Capture the cell that displays the provided text and extract its [x, y] central coordinate. 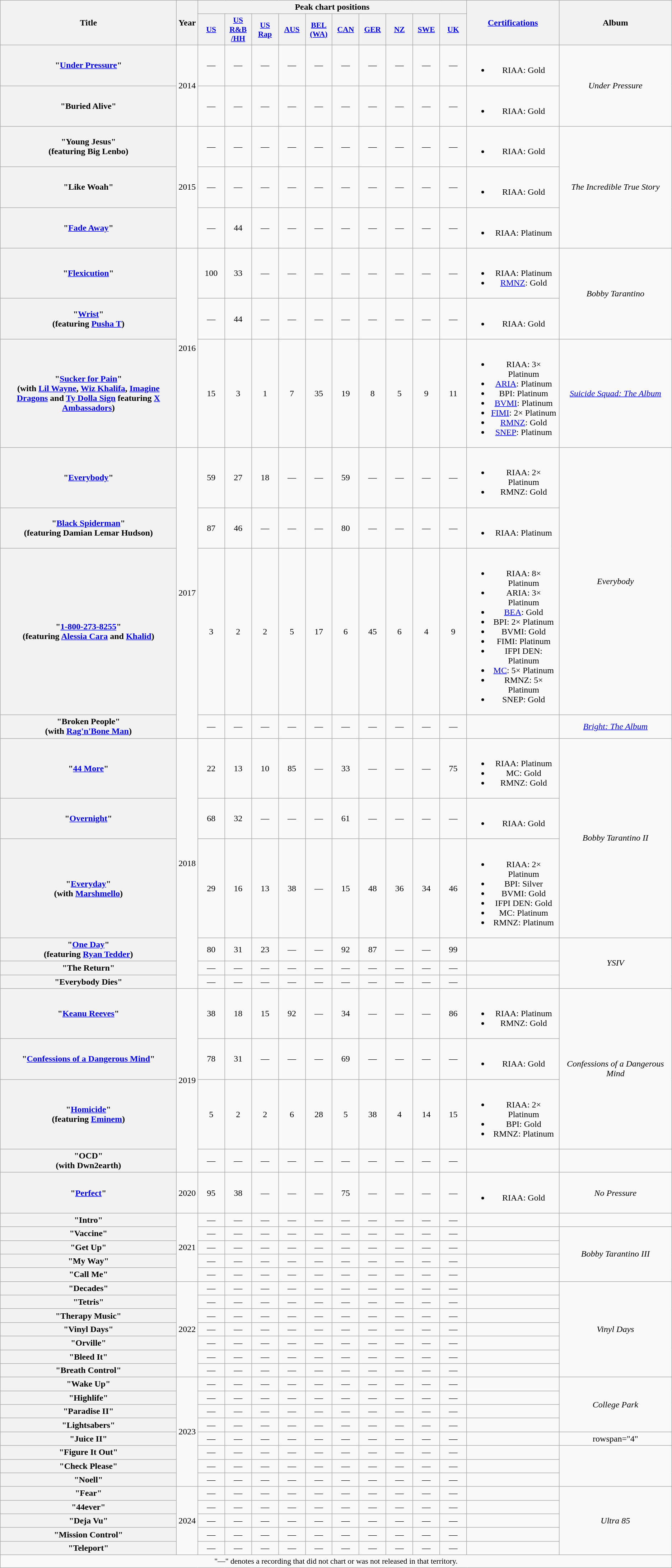
"Everybody Dies" [88, 982]
8 [373, 393]
"Under Pressure" [88, 65]
Peak chart positions [332, 7]
68 [211, 818]
"Juice II" [88, 1439]
16 [238, 888]
"Confessions of a Dangerous Mind" [88, 1059]
"OCD"(with Dwn2earth) [88, 1161]
"Noell" [88, 1480]
CAN [345, 29]
Bobby Tarantino II [615, 838]
"Lightsabers" [88, 1425]
"The Return" [88, 968]
AUS [292, 29]
"Get Up" [88, 1247]
College Park [615, 1405]
"1-800-273-8255"(featuring Alessia Cara and Khalid) [88, 632]
USRap [265, 29]
"Check Please" [88, 1466]
7 [292, 393]
RIAA: 2× PlatinumRMNZ: Gold [513, 478]
29 [211, 888]
11 [453, 393]
Under Pressure [615, 85]
GER [373, 29]
69 [345, 1059]
"Everybody" [88, 478]
32 [238, 818]
23 [265, 949]
"Decades" [88, 1288]
2024 [187, 1521]
Bright: The Album [615, 726]
RIAA: 2× PlatinumBPI: GoldRMNZ: Platinum [513, 1114]
"Young Jesus"(featuring Big Lenbo) [88, 147]
2015 [187, 188]
"My Way" [88, 1261]
US [211, 29]
Title [88, 23]
2019 [187, 1081]
95 [211, 1193]
"Keanu Reeves" [88, 1014]
"Broken People"(with Rag'n'Bone Man) [88, 726]
Year [187, 23]
"Intro" [88, 1220]
"One Day"(featuring Ryan Tedder) [88, 949]
2023 [187, 1432]
RIAA: PlatinumMC: GoldRMNZ: Gold [513, 768]
48 [373, 888]
SWE [426, 29]
Vinyl Days [615, 1329]
35 [319, 393]
78 [211, 1059]
Certifications [513, 23]
RIAA: 2× PlatinumBPI: SilverBVMI: GoldIFPI DEN: GoldMC: PlatinumRMNZ: Platinum [513, 888]
85 [292, 768]
"Flexicution" [88, 273]
"Wake Up" [88, 1384]
"Bleed It" [88, 1357]
"Black Spiderman"(featuring Damian Lemar Hudson) [88, 528]
No Pressure [615, 1193]
99 [453, 949]
"Mission Control" [88, 1534]
2022 [187, 1329]
45 [373, 632]
"Tetris" [88, 1302]
100 [211, 273]
RIAA: 3× PlatinumARIA: PlatinumBPI: PlatinumBVMI: PlatinumFIMI: 2× PlatinumRMNZ: GoldSNEP: Platinum [513, 393]
"Call Me" [88, 1275]
"Paradise II" [88, 1411]
"Homicide"(featuring Eminem) [88, 1114]
28 [319, 1114]
"Vaccine" [88, 1234]
"Buried Alive" [88, 106]
"Figure It Out" [88, 1452]
Confessions of a Dangerous Mind [615, 1069]
2017 [187, 593]
"Vinyl Days" [88, 1329]
"Highlife" [88, 1398]
"—" denotes a recording that did not chart or was not released in that territory. [336, 1561]
rowspan="4" [615, 1439]
61 [345, 818]
"44ever" [88, 1507]
BEL (WA) [319, 29]
86 [453, 1014]
"44 More" [88, 768]
UK [453, 29]
36 [399, 888]
2021 [187, 1247]
"Perfect" [88, 1193]
2016 [187, 348]
"Fear" [88, 1493]
22 [211, 768]
"Fade Away" [88, 228]
"Everyday"(with Marshmello) [88, 888]
Album [615, 23]
The Incredible True Story [615, 188]
NZ [399, 29]
Everybody [615, 581]
17 [319, 632]
2018 [187, 863]
"Orville" [88, 1343]
27 [238, 478]
2020 [187, 1193]
"Sucker for Pain"(with Lil Wayne, Wiz Khalifa, Imagine Dragons and Ty Dolla Sign featuring X Ambassadors) [88, 393]
"Deja Vu" [88, 1521]
14 [426, 1114]
"Overnight" [88, 818]
"Teleport" [88, 1548]
Suicide Squad: The Album [615, 393]
Bobby Tarantino III [615, 1254]
19 [345, 393]
"Wrist"(featuring Pusha T) [88, 319]
Ultra 85 [615, 1521]
"Therapy Music" [88, 1315]
YSIV [615, 963]
10 [265, 768]
Bobby Tarantino [615, 294]
"Like Woah" [88, 188]
RIAA: 8× PlatinumARIA: 3× PlatinumBEA: GoldBPI: 2× PlatinumBVMI: GoldFIMI: PlatinumIFPI DEN: PlatinumMC: 5× PlatinumRMNZ: 5× PlatinumSNEP: Gold [513, 632]
1 [265, 393]
USR&B/HH [238, 29]
"Breath Control" [88, 1370]
2014 [187, 85]
